For the text-containing cell, return its midpoint in [x, y] coordinate format. 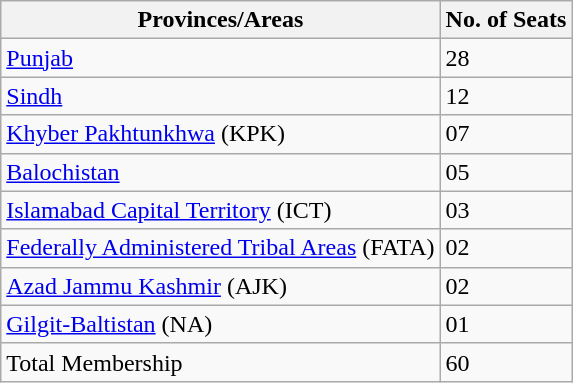
Gilgit-Baltistan (NA) [220, 324]
Azad Jammu Kashmir (AJK) [220, 286]
Provinces/Areas [220, 20]
03 [506, 210]
12 [506, 96]
Balochistan [220, 172]
Federally Administered Tribal Areas (FATA) [220, 248]
Punjab [220, 58]
Sindh [220, 96]
60 [506, 362]
Khyber Pakhtunkhwa (KPK) [220, 134]
Islamabad Capital Territory (ICT) [220, 210]
28 [506, 58]
07 [506, 134]
No. of Seats [506, 20]
01 [506, 324]
Total Membership [220, 362]
05 [506, 172]
